Return [X, Y] of the center of cell containing provided text 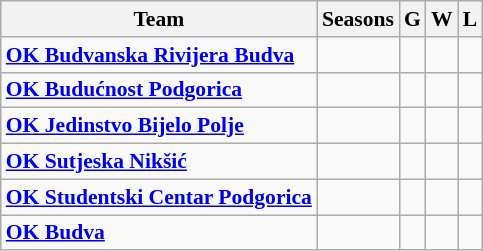
OK Studentski Centar Podgorica [159, 197]
OK Jedinstvo Bijelo Polje [159, 126]
W [442, 19]
Seasons [358, 19]
OK Budva [159, 233]
OK Budućnost Podgorica [159, 90]
OK Sutjeska Nikšić [159, 162]
OK Budvanska Rivijera Budva [159, 55]
G [412, 19]
Team [159, 19]
L [470, 19]
